Locate the cell with the specified text and output its [x, y] center coordinate. 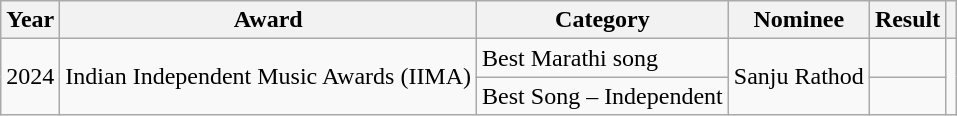
Indian Independent Music Awards (IIMA) [268, 77]
Best Marathi song [603, 58]
Category [603, 20]
Sanju Rathod [798, 77]
Result [907, 20]
Nominee [798, 20]
Year [30, 20]
Award [268, 20]
2024 [30, 77]
Best Song – Independent [603, 96]
